Capture the cell that displays the provided text and extract its [x, y] central coordinate. 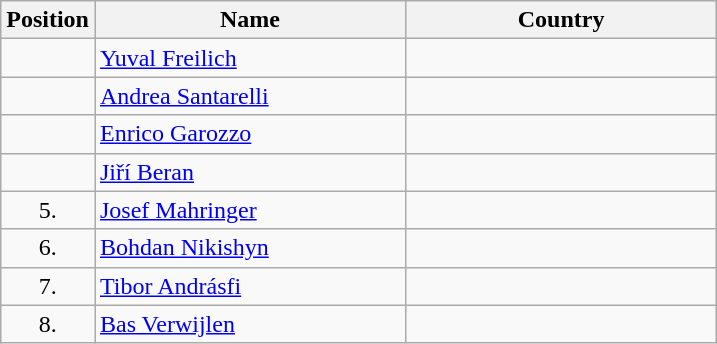
Position [48, 20]
Yuval Freilich [250, 58]
Enrico Garozzo [250, 134]
Bohdan Nikishyn [250, 248]
Josef Mahringer [250, 210]
Country [562, 20]
Tibor Andrásfi [250, 286]
5. [48, 210]
Bas Verwijlen [250, 324]
Andrea Santarelli [250, 96]
7. [48, 286]
Name [250, 20]
Jiří Beran [250, 172]
8. [48, 324]
6. [48, 248]
